Determine the (x, y) coordinate at the center of the cell enclosing the given text.  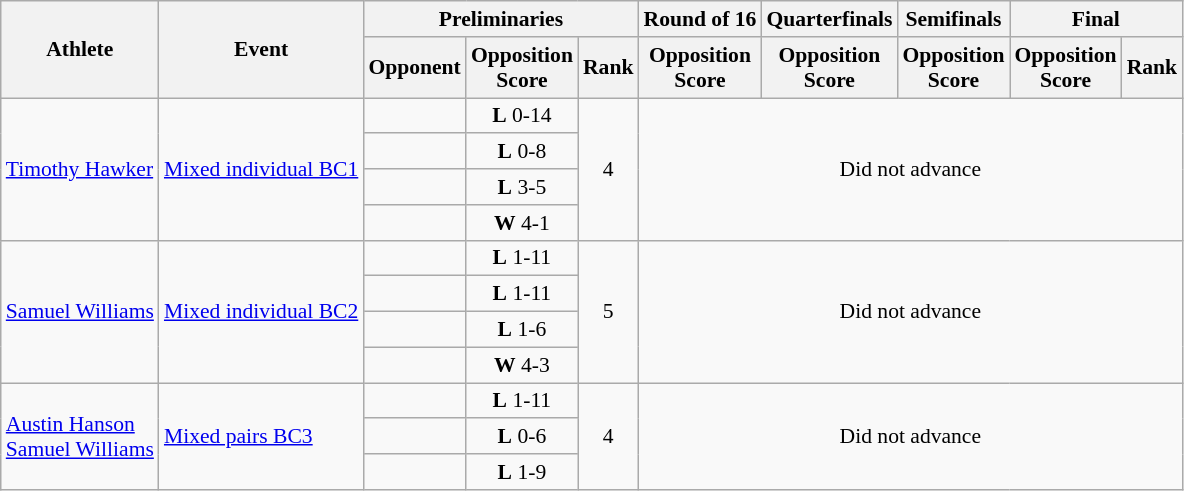
Opponent (414, 68)
W 4-3 (522, 365)
Preliminaries (500, 19)
L 0-8 (522, 152)
Final (1096, 19)
Samuel Williams (80, 311)
Event (261, 50)
Mixed pairs BC3 (261, 436)
L 3-5 (522, 187)
Mixed individual BC1 (261, 169)
5 (608, 311)
Quarterfinals (829, 19)
L 0-6 (522, 437)
L 0-14 (522, 116)
Round of 16 (700, 19)
Athlete (80, 50)
L 1-6 (522, 330)
Mixed individual BC2 (261, 311)
Austin Hanson Samuel Williams (80, 436)
W 4-1 (522, 223)
L 1-9 (522, 472)
Semifinals (953, 19)
Timothy Hawker (80, 169)
